Pinpoint the cell where the given text exists, returning its (x, y) midpoint coordinate. 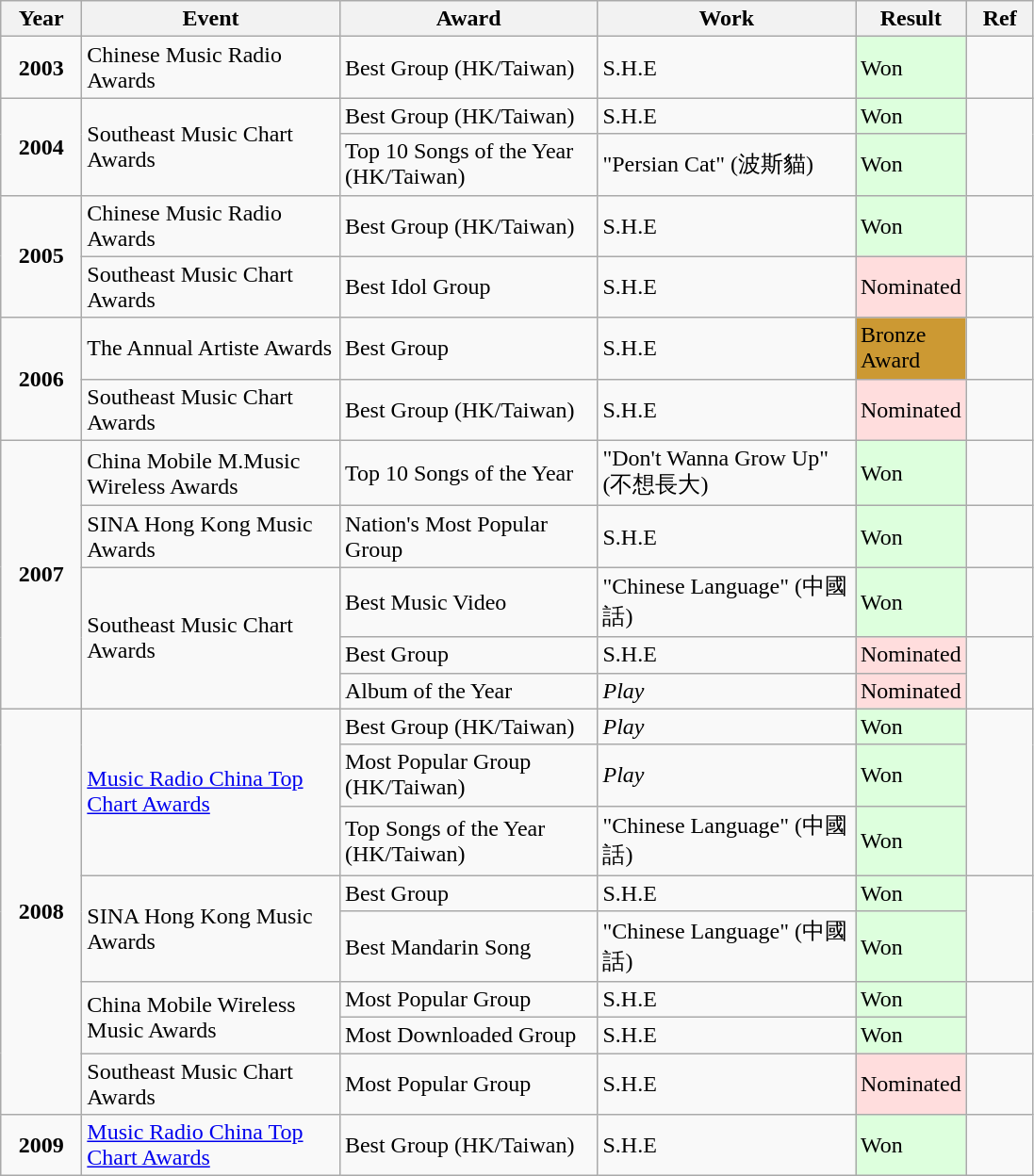
Bronze Award (911, 349)
Ref (999, 19)
Album of the Year (468, 691)
Most Downloaded Group (468, 1035)
Best Idol Group (468, 286)
Result (911, 19)
Top Songs of the Year (HK/Taiwan) (468, 841)
Award (468, 19)
China Mobile M.Music Wireless Awards (211, 473)
Best Mandarin Song (468, 946)
Top 10 Songs of the Year (HK/Taiwan) (468, 164)
The Annual Artiste Awards (211, 349)
Event (211, 19)
Work (727, 19)
2007 (41, 575)
Year (41, 19)
Most Popular Group (HK/Taiwan) (468, 775)
"Persian Cat" (波斯貓) (727, 164)
Nation's Most Popular Group (468, 537)
2005 (41, 256)
"Don't Wanna Grow Up" (不想長大) (727, 473)
2004 (41, 147)
Best Music Video (468, 602)
2006 (41, 379)
Top 10 Songs of the Year (468, 473)
2003 (41, 68)
2008 (41, 911)
China Mobile Wireless Music Awards (211, 1017)
2009 (41, 1146)
